Return the (x, y) coordinate for the center point of the cell that contains the specified text.  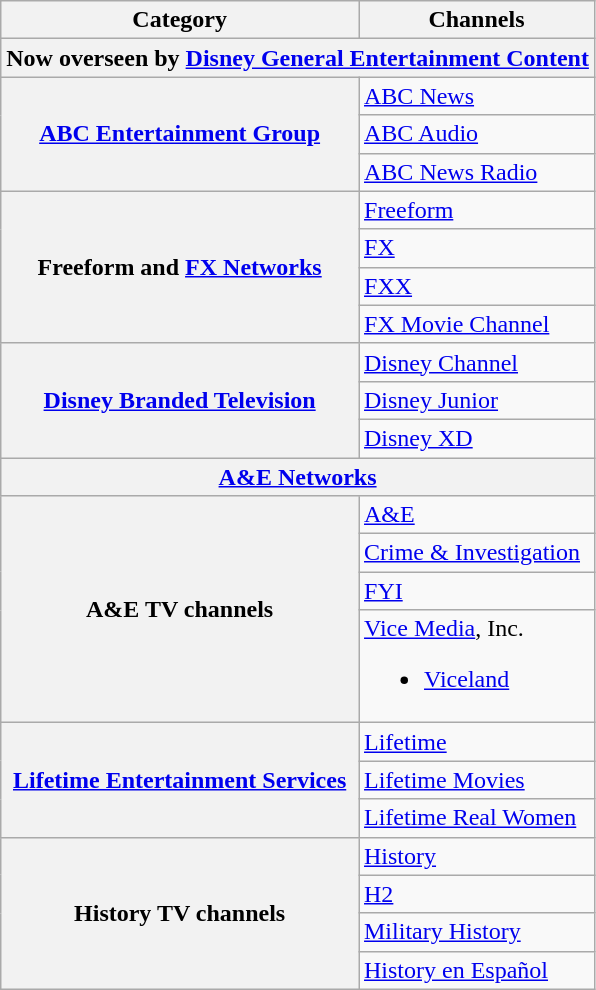
Disney Channel (476, 362)
Lifetime (476, 742)
FX Movie Channel (476, 324)
Channels (476, 20)
FYI (476, 591)
Disney Branded Television (180, 400)
ABC Entertainment Group (180, 134)
Disney Junior (476, 400)
H2 (476, 894)
History en Español (476, 970)
ABC Audio (476, 134)
Disney XD (476, 438)
ABC News Radio (476, 172)
Vice Media, Inc.Viceland (476, 666)
Lifetime Movies (476, 780)
Lifetime Real Women (476, 818)
History (476, 856)
A&E (476, 515)
History TV channels (180, 913)
Lifetime Entertainment Services (180, 780)
Category (180, 20)
A&E Networks (298, 477)
FX (476, 248)
Freeform and FX Networks (180, 267)
Military History (476, 932)
Freeform (476, 210)
Crime & Investigation (476, 553)
Now overseen by Disney General Entertainment Content (298, 58)
FXX (476, 286)
ABC News (476, 96)
A&E TV channels (180, 610)
